Extract the (x, y) coordinate from the center of the cell holding the provided text.  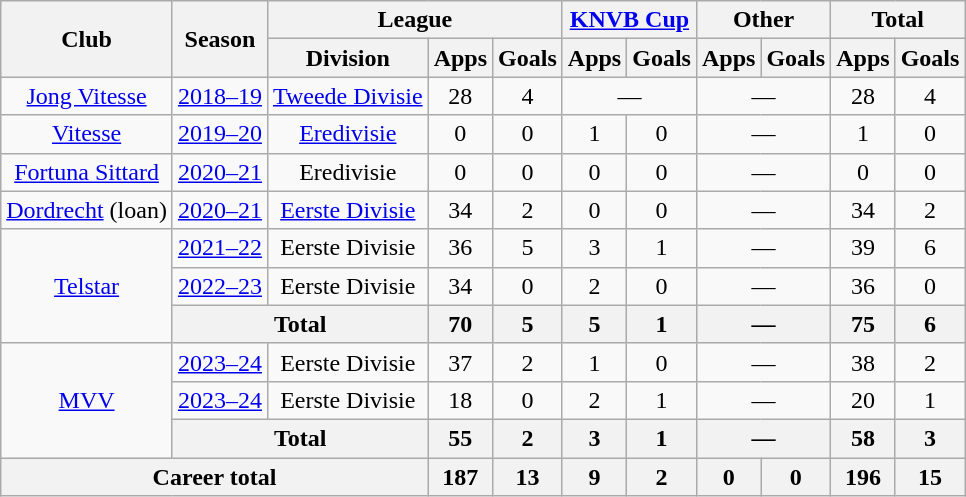
58 (863, 438)
League (414, 20)
Other (763, 20)
20 (863, 400)
Tweede Divisie (348, 96)
55 (460, 438)
2021–22 (220, 248)
39 (863, 248)
15 (930, 477)
75 (863, 324)
37 (460, 362)
70 (460, 324)
Season (220, 39)
Dordrecht (loan) (87, 210)
2022–23 (220, 286)
2019–20 (220, 134)
196 (863, 477)
Club (87, 39)
Fortuna Sittard (87, 172)
Vitesse (87, 134)
KNVB Cup (629, 20)
13 (528, 477)
2018–19 (220, 96)
187 (460, 477)
9 (594, 477)
Division (348, 58)
18 (460, 400)
38 (863, 362)
Jong Vitesse (87, 96)
MVV (87, 400)
Telstar (87, 286)
Career total (214, 477)
